Detect which cell encompasses the target text, then output its [x, y] center coordinate. 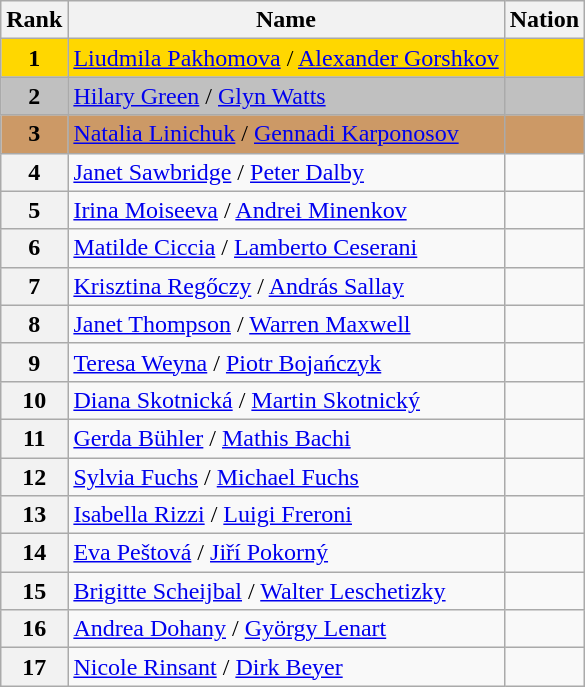
Brigitte Scheijbal / Walter Leschetizky [286, 591]
12 [34, 477]
Eva Peštová / Jiří Pokorný [286, 553]
Nicole Rinsant / Dirk Beyer [286, 667]
Nation [544, 20]
Matilde Ciccia / Lamberto Ceserani [286, 248]
Isabella Rizzi / Luigi Freroni [286, 515]
Janet Sawbridge / Peter Dalby [286, 172]
Janet Thompson / Warren Maxwell [286, 324]
8 [34, 324]
2 [34, 96]
17 [34, 667]
Name [286, 20]
3 [34, 134]
Rank [34, 20]
6 [34, 248]
14 [34, 553]
Hilary Green / Glyn Watts [286, 96]
4 [34, 172]
7 [34, 286]
Teresa Weyna / Piotr Bojańczyk [286, 362]
9 [34, 362]
Diana Skotnická / Martin Skotnický [286, 400]
Natalia Linichuk / Gennadi Karponosov [286, 134]
Krisztina Regőczy / András Sallay [286, 286]
Irina Moiseeva / Andrei Minenkov [286, 210]
Liudmila Pakhomova / Alexander Gorshkov [286, 58]
11 [34, 438]
Sylvia Fuchs / Michael Fuchs [286, 477]
13 [34, 515]
16 [34, 629]
1 [34, 58]
Gerda Bühler / Mathis Bachi [286, 438]
10 [34, 400]
Andrea Dohany / György Lenart [286, 629]
15 [34, 591]
5 [34, 210]
